Provide the [x, y] coordinate of the cell's center where the given text is located.  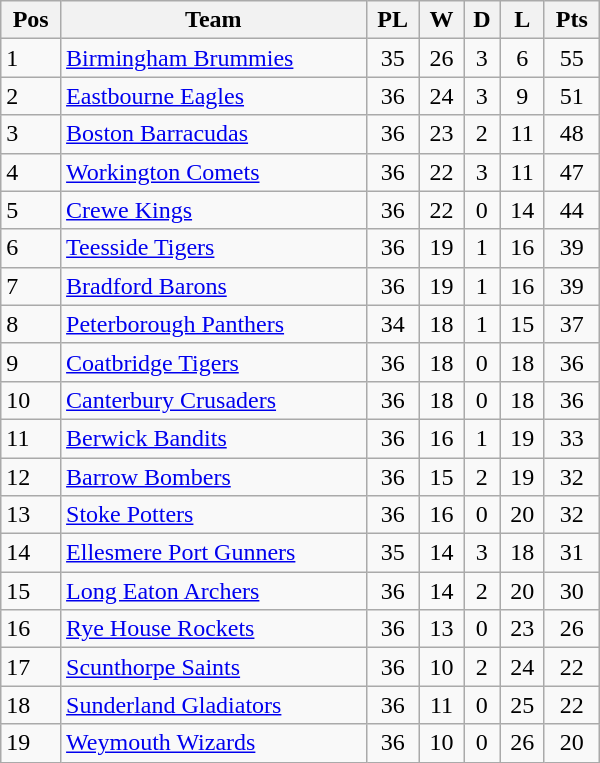
PL [392, 20]
Stoke Potters [214, 515]
47 [572, 172]
34 [392, 324]
Coatbridge Tigers [214, 362]
Rye House Rockets [214, 629]
55 [572, 58]
Pts [572, 20]
Boston Barracudas [214, 134]
12 [31, 477]
Team [214, 20]
Scunthorpe Saints [214, 667]
Birmingham Brummies [214, 58]
5 [31, 210]
30 [572, 591]
Sunderland Gladiators [214, 705]
Bradford Barons [214, 286]
L [522, 20]
W [442, 20]
37 [572, 324]
4 [31, 172]
Canterbury Crusaders [214, 400]
8 [31, 324]
Eastbourne Eagles [214, 96]
D [482, 20]
25 [522, 705]
Barrow Bombers [214, 477]
51 [572, 96]
Ellesmere Port Gunners [214, 553]
7 [31, 286]
Long Eaton Archers [214, 591]
Pos [31, 20]
Berwick Bandits [214, 438]
17 [31, 667]
Weymouth Wizards [214, 743]
Teesside Tigers [214, 248]
Workington Comets [214, 172]
Crewe Kings [214, 210]
Peterborough Panthers [214, 324]
44 [572, 210]
48 [572, 134]
31 [572, 553]
33 [572, 438]
